Provide the (X, Y) coordinate of the cell's center where the given text is located.  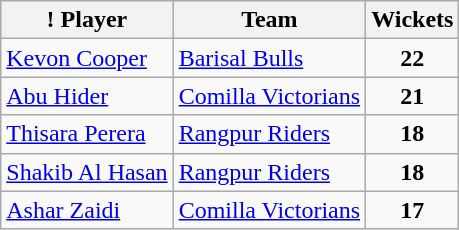
! Player (87, 20)
Barisal Bulls (269, 58)
Shakib Al Hasan (87, 172)
Team (269, 20)
Thisara Perera (87, 134)
22 (412, 58)
Abu Hider (87, 96)
21 (412, 96)
Kevon Cooper (87, 58)
Wickets (412, 20)
17 (412, 210)
Ashar Zaidi (87, 210)
